For the text-containing cell, return its midpoint in (x, y) coordinate format. 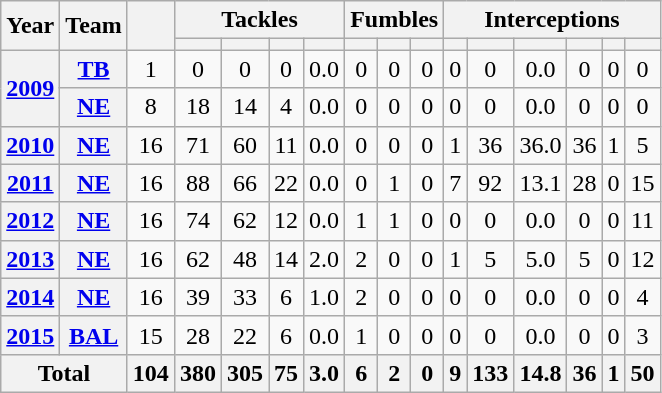
88 (198, 183)
75 (286, 373)
Fumbles (394, 20)
48 (244, 259)
92 (490, 183)
BAL (94, 335)
66 (244, 183)
2013 (30, 259)
2010 (30, 145)
7 (456, 183)
36.0 (540, 145)
2009 (30, 88)
Interceptions (552, 20)
39 (198, 297)
Tackles (259, 20)
2.0 (324, 259)
18 (198, 107)
3.0 (324, 373)
13.1 (540, 183)
1.0 (324, 297)
50 (642, 373)
Team (94, 26)
33 (244, 297)
60 (244, 145)
Total (64, 373)
74 (198, 221)
2014 (30, 297)
5.0 (540, 259)
8 (150, 107)
71 (198, 145)
3 (642, 335)
2015 (30, 335)
104 (150, 373)
Year (30, 26)
TB (94, 69)
305 (244, 373)
133 (490, 373)
2011 (30, 183)
9 (456, 373)
2012 (30, 221)
380 (198, 373)
14.8 (540, 373)
